Identify which cell holds the provided text, then report its [x, y] central coordinate. 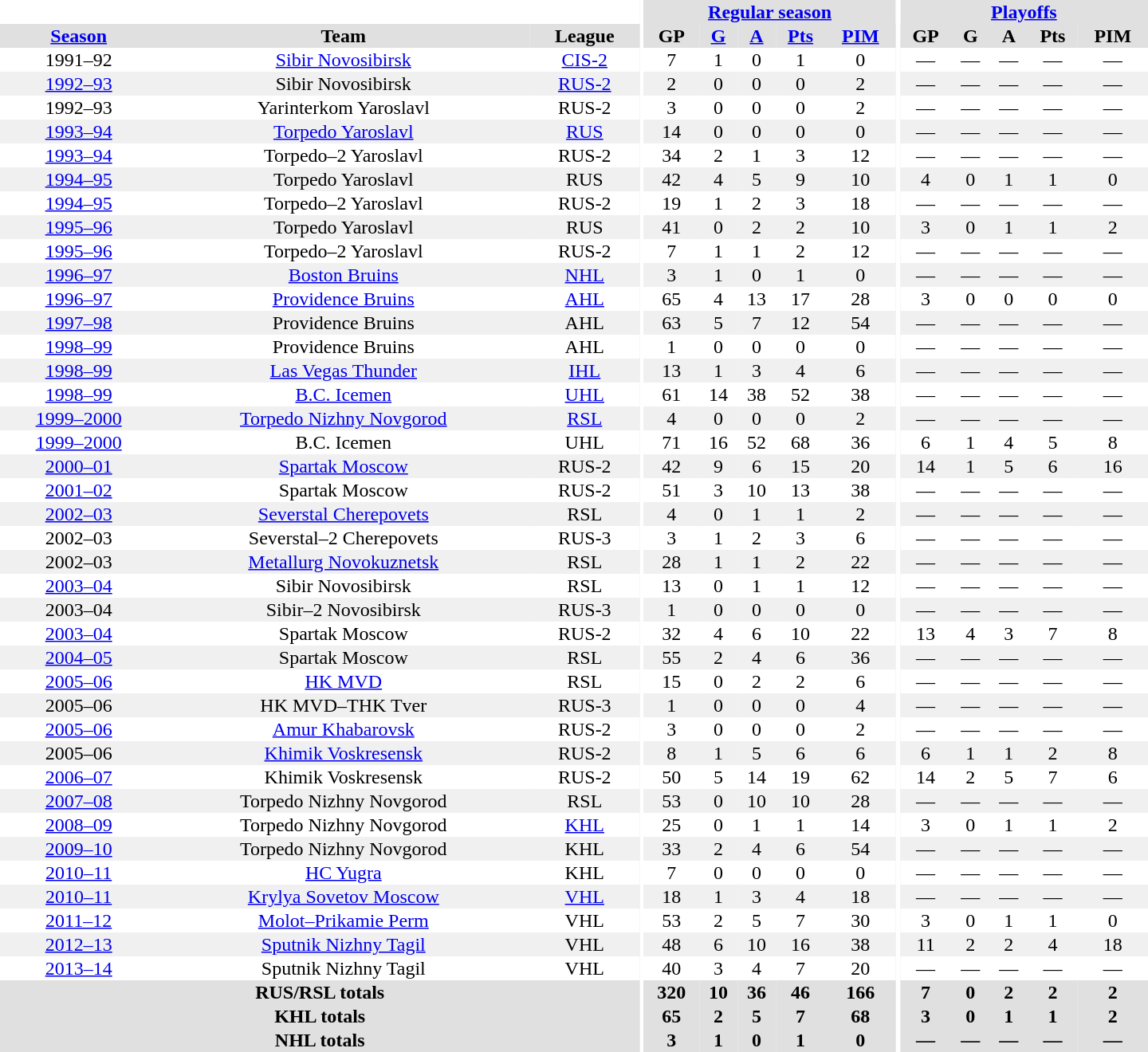
50 [671, 777]
11 [926, 944]
HK MVD–THK Tver [343, 705]
Severstal–2 Cherepovets [343, 538]
Krylya Sovetov Moscow [343, 897]
33 [671, 849]
51 [671, 490]
2013–14 [78, 968]
63 [671, 323]
HC Yugra [343, 873]
Sibir–2 Novosibirsk [343, 610]
62 [860, 777]
NHL [584, 275]
Las Vegas Thunder [343, 371]
2009–10 [78, 849]
32 [671, 634]
2000–01 [78, 466]
48 [671, 944]
Season [78, 36]
46 [800, 992]
40 [671, 968]
2001–02 [78, 490]
RUS/RSL totals [320, 992]
2007–08 [78, 801]
Yarinterkom Yaroslavl [343, 108]
61 [671, 394]
Amur Khabarovsk [343, 729]
Playoffs [1024, 12]
320 [671, 992]
1991–92 [78, 60]
25 [671, 825]
KHL totals [320, 1016]
17 [800, 299]
34 [671, 155]
41 [671, 227]
Regular season [770, 12]
Molot–Prikamie Perm [343, 920]
NHL totals [320, 1040]
1997–98 [78, 323]
Boston Bruins [343, 275]
Team [343, 36]
166 [860, 992]
2004–05 [78, 657]
IHL [584, 371]
30 [860, 920]
2011–12 [78, 920]
League [584, 36]
Severstal Cherepovets [343, 514]
71 [671, 442]
2008–09 [78, 825]
Metallurg Novokuznetsk [343, 562]
CIS-2 [584, 60]
2006–07 [78, 777]
HK MVD [343, 681]
55 [671, 657]
2012–13 [78, 944]
